Scan for the cell matching the given text and deliver its (X, Y) coordinate at center. 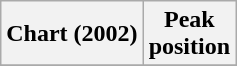
Peakposition (189, 34)
Chart (2002) (72, 34)
